Provide the [x, y] coordinate of the cell's center where the given text is located.  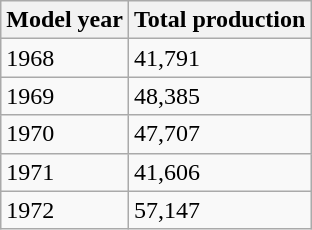
1968 [65, 58]
41,606 [219, 172]
Model year [65, 20]
57,147 [219, 210]
Total production [219, 20]
1972 [65, 210]
41,791 [219, 58]
1971 [65, 172]
1970 [65, 134]
47,707 [219, 134]
48,385 [219, 96]
1969 [65, 96]
